Capture the cell that displays the provided text and extract its [x, y] central coordinate. 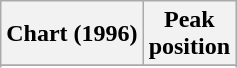
Peakposition [189, 34]
Chart (1996) [72, 34]
